Return the [X, Y] coordinate for the center point of the cell that contains the specified text.  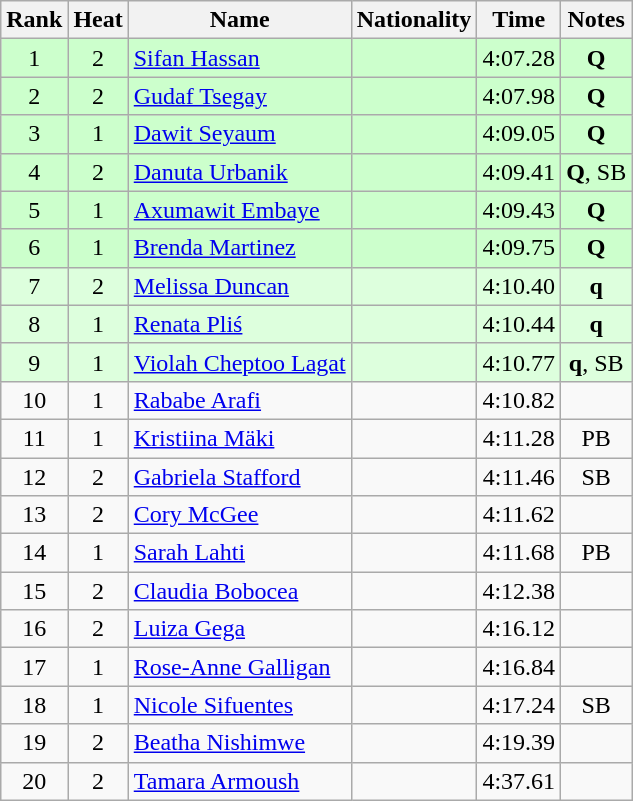
Melissa Duncan [240, 286]
4:11.28 [519, 438]
Dawit Seyaum [240, 134]
Cory McGee [240, 515]
4:12.38 [519, 591]
Gudaf Tsegay [240, 96]
Violah Cheptoo Lagat [240, 362]
19 [34, 743]
4:07.28 [519, 58]
12 [34, 477]
4:09.75 [519, 248]
Kristiina Mäki [240, 438]
Gabriela Stafford [240, 477]
Rababe Arafi [240, 400]
15 [34, 591]
3 [34, 134]
16 [34, 629]
q, SB [596, 362]
4 [34, 172]
4:19.39 [519, 743]
Time [519, 20]
4:10.44 [519, 324]
Rose-Anne Galligan [240, 667]
4:10.82 [519, 400]
4:16.84 [519, 667]
10 [34, 400]
4:11.68 [519, 553]
Luiza Gega [240, 629]
4:11.62 [519, 515]
14 [34, 553]
Sarah Lahti [240, 553]
Nationality [414, 20]
Heat [98, 20]
Renata Pliś [240, 324]
7 [34, 286]
Notes [596, 20]
4:10.77 [519, 362]
4:09.05 [519, 134]
8 [34, 324]
Name [240, 20]
5 [34, 210]
4:16.12 [519, 629]
13 [34, 515]
Q, SB [596, 172]
4:07.98 [519, 96]
18 [34, 705]
Tamara Armoush [240, 781]
20 [34, 781]
4:11.46 [519, 477]
Axumawit Embaye [240, 210]
4:09.43 [519, 210]
Brenda Martinez [240, 248]
6 [34, 248]
Claudia Bobocea [240, 591]
Sifan Hassan [240, 58]
17 [34, 667]
Rank [34, 20]
Beatha Nishimwe [240, 743]
4:10.40 [519, 286]
11 [34, 438]
4:09.41 [519, 172]
4:37.61 [519, 781]
9 [34, 362]
Danuta Urbanik [240, 172]
4:17.24 [519, 705]
Nicole Sifuentes [240, 705]
